Return (X, Y) of the center of cell containing provided text 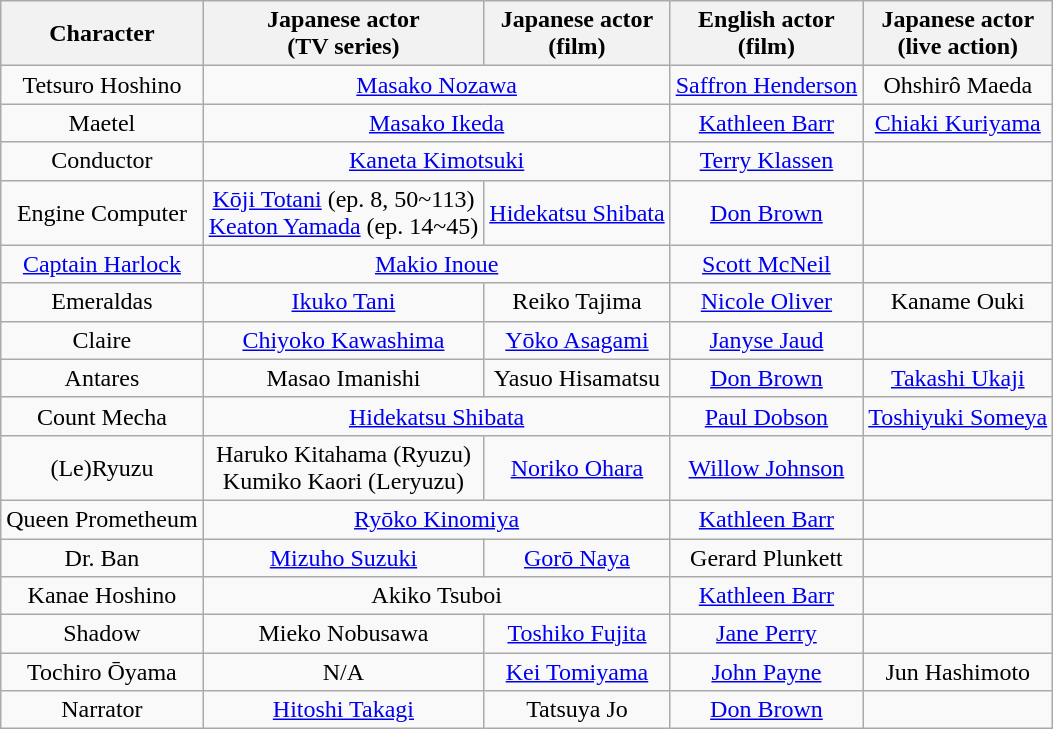
Saffron Henderson (766, 85)
Kaneta Kimotsuki (436, 161)
Scott McNeil (766, 264)
Japanese actor(live action) (958, 34)
Conductor (102, 161)
Terry Klassen (766, 161)
N/A (344, 672)
Claire (102, 340)
Japanese actor(film) (577, 34)
Count Mecha (102, 416)
Tatsuya Jo (577, 710)
Ohshirô Maeda (958, 85)
Jane Perry (766, 634)
Maetel (102, 123)
Kaname Ouki (958, 302)
Mieko Nobusawa (344, 634)
Emeraldas (102, 302)
Yasuo Hisamatsu (577, 378)
Kei Tomiyama (577, 672)
Paul Dobson (766, 416)
Jun Hashimoto (958, 672)
Toshiko Fujita (577, 634)
Masako Ikeda (436, 123)
(Le)Ryuzu (102, 468)
Kanae Hoshino (102, 596)
Mizuho Suzuki (344, 557)
Tochiro Ōyama (102, 672)
Engine Computer (102, 212)
Willow Johnson (766, 468)
Ikuko Tani (344, 302)
English actor(film) (766, 34)
Narrator (102, 710)
Queen Prometheum (102, 519)
Hitoshi Takagi (344, 710)
Shadow (102, 634)
Haruko Kitahama (Ryuzu) Kumiko Kaori (Leryuzu) (344, 468)
Takashi Ukaji (958, 378)
Gorō Naya (577, 557)
Captain Harlock (102, 264)
Masao Imanishi (344, 378)
Nicole Oliver (766, 302)
Yōko Asagami (577, 340)
Gerard Plunkett (766, 557)
Ryōko Kinomiya (436, 519)
Janyse Jaud (766, 340)
Noriko Ohara (577, 468)
Reiko Tajima (577, 302)
Toshiyuki Someya (958, 416)
Masako Nozawa (436, 85)
Chiaki Kuriyama (958, 123)
Japanese actor(TV series) (344, 34)
John Payne (766, 672)
Kōji Totani (ep. 8, 50~113)Keaton Yamada (ep. 14~45) (344, 212)
Chiyoko Kawashima (344, 340)
Makio Inoue (436, 264)
Antares (102, 378)
Character (102, 34)
Akiko Tsuboi (436, 596)
Dr. Ban (102, 557)
Tetsuro Hoshino (102, 85)
